Extract the [x, y] coordinate from the center of the cell holding the provided text.  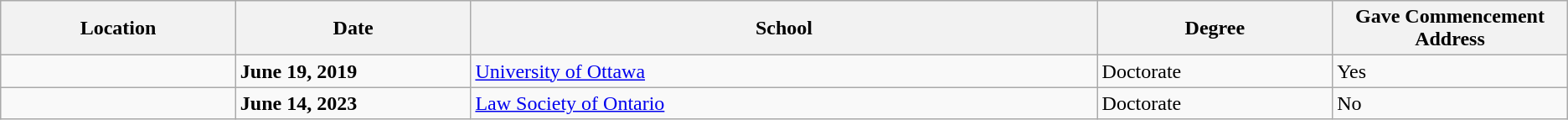
June 14, 2023 [353, 103]
Location [119, 29]
Gave Commencement Address [1451, 29]
Yes [1451, 71]
No [1451, 103]
June 19, 2019 [353, 71]
University of Ottawa [784, 71]
Date [353, 29]
School [784, 29]
Law Society of Ontario [784, 103]
Degree [1215, 29]
